Identify which cell holds the provided text, then report its (X, Y) central coordinate. 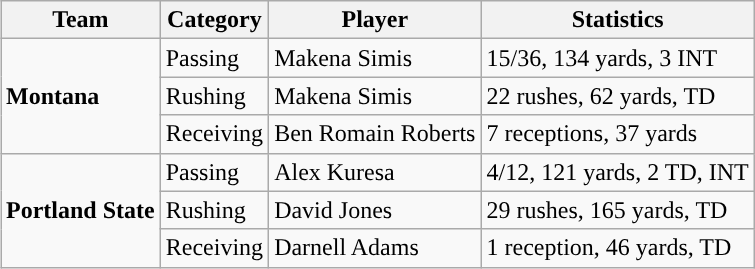
22 rushes, 62 yards, TD (618, 96)
15/36, 134 yards, 3 INT (618, 58)
Alex Kuresa (375, 172)
Category (214, 20)
7 receptions, 37 yards (618, 134)
Montana (80, 96)
1 reception, 46 yards, TD (618, 248)
Ben Romain Roberts (375, 134)
Darnell Adams (375, 248)
Statistics (618, 20)
Player (375, 20)
29 rushes, 165 yards, TD (618, 210)
Team (80, 20)
Portland State (80, 210)
David Jones (375, 210)
4/12, 121 yards, 2 TD, INT (618, 172)
